Scan for the cell matching the given text and deliver its (x, y) coordinate at center. 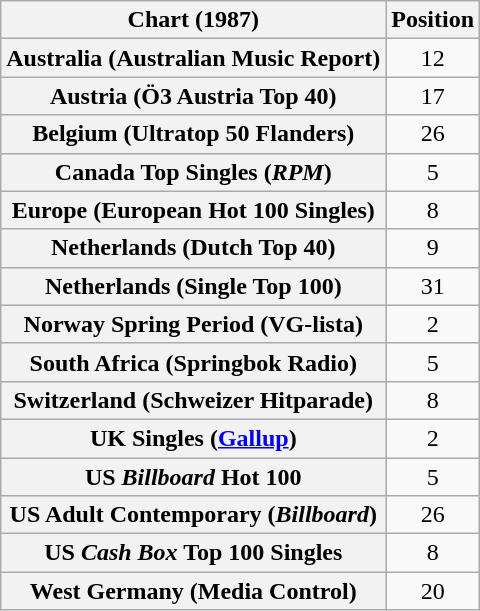
Netherlands (Single Top 100) (194, 286)
West Germany (Media Control) (194, 591)
Austria (Ö3 Austria Top 40) (194, 96)
Netherlands (Dutch Top 40) (194, 248)
9 (433, 248)
Position (433, 20)
Switzerland (Schweizer Hitparade) (194, 400)
Belgium (Ultratop 50 Flanders) (194, 134)
20 (433, 591)
South Africa (Springbok Radio) (194, 362)
Norway Spring Period (VG-lista) (194, 324)
UK Singles (Gallup) (194, 438)
Canada Top Singles (RPM) (194, 172)
Europe (European Hot 100 Singles) (194, 210)
Australia (Australian Music Report) (194, 58)
31 (433, 286)
Chart (1987) (194, 20)
17 (433, 96)
US Cash Box Top 100 Singles (194, 553)
12 (433, 58)
US Adult Contemporary (Billboard) (194, 515)
US Billboard Hot 100 (194, 477)
